Provide the (X, Y) coordinate of the cell's center where the given text is located.  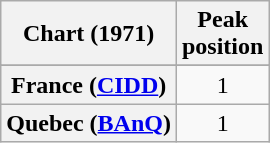
Peakposition (222, 34)
Quebec (BAnQ) (89, 123)
Chart (1971) (89, 34)
France (CIDD) (89, 85)
